Extract the (x, y) coordinate from the center of the cell holding the provided text.  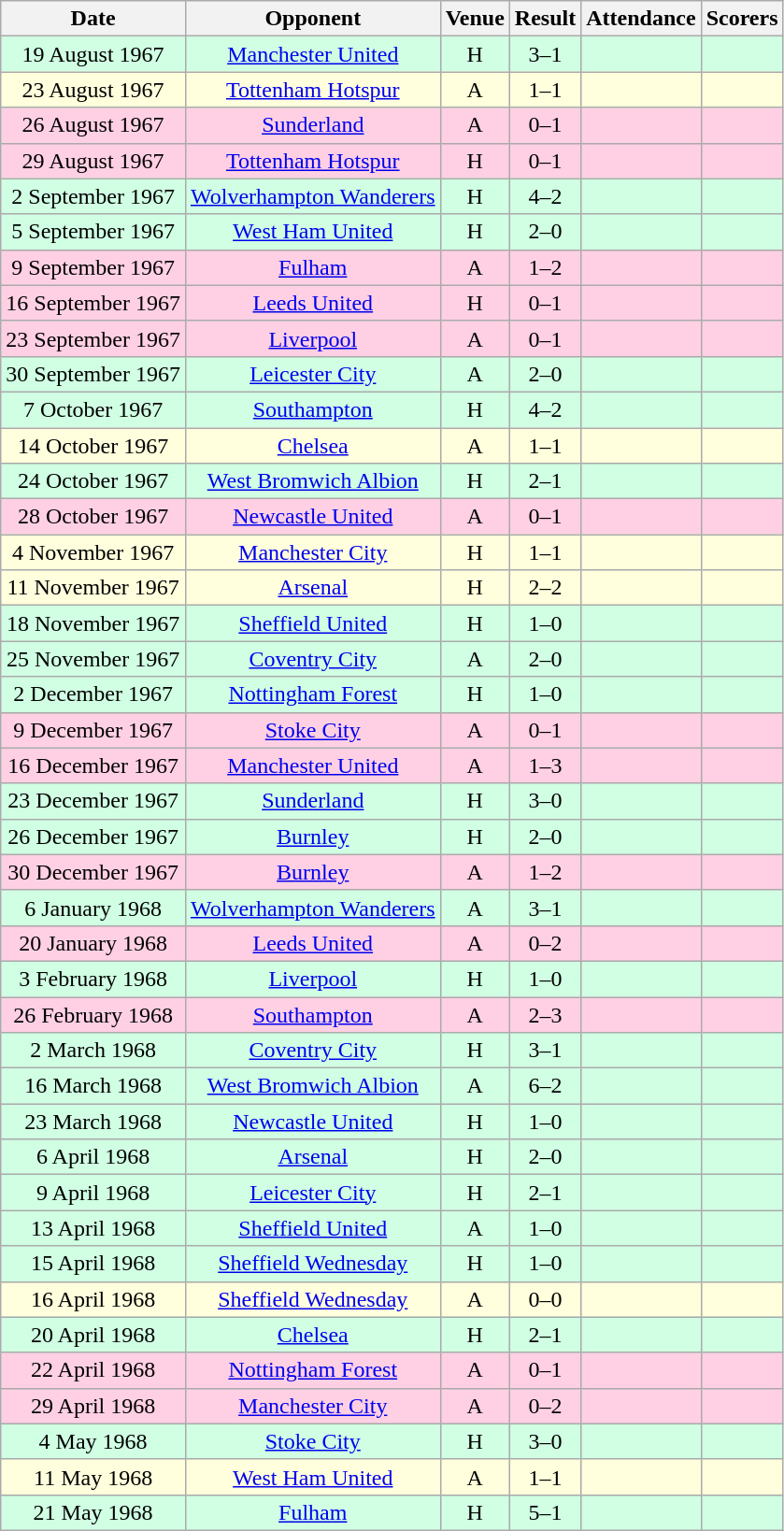
30 December 1967 (93, 872)
9 December 1967 (93, 730)
20 January 1968 (93, 943)
11 May 1968 (93, 1477)
16 March 1968 (93, 1086)
Venue (475, 19)
21 May 1968 (93, 1512)
Attendance (641, 19)
16 September 1967 (93, 303)
23 August 1967 (93, 90)
23 September 1967 (93, 338)
28 October 1967 (93, 517)
25 November 1967 (93, 659)
26 August 1967 (93, 125)
29 April 1968 (93, 1406)
22 April 1968 (93, 1370)
11 November 1967 (93, 588)
23 March 1968 (93, 1122)
2–2 (545, 588)
19 August 1967 (93, 54)
2 September 1967 (93, 196)
2 December 1967 (93, 694)
18 November 1967 (93, 623)
0–0 (545, 1299)
9 September 1967 (93, 267)
2–3 (545, 1014)
6 April 1968 (93, 1157)
9 April 1968 (93, 1193)
4 May 1968 (93, 1441)
16 April 1968 (93, 1299)
14 October 1967 (93, 446)
16 December 1967 (93, 765)
29 August 1967 (93, 161)
Scorers (742, 19)
7 October 1967 (93, 409)
Result (545, 19)
3 February 1968 (93, 979)
Opponent (312, 19)
26 December 1967 (93, 837)
20 April 1968 (93, 1335)
5–1 (545, 1512)
5 September 1967 (93, 232)
4 November 1967 (93, 552)
15 April 1968 (93, 1264)
6–2 (545, 1086)
24 October 1967 (93, 481)
2 March 1968 (93, 1051)
30 September 1967 (93, 374)
13 April 1968 (93, 1228)
1–3 (545, 765)
23 December 1967 (93, 801)
Date (93, 19)
6 January 1968 (93, 908)
26 February 1968 (93, 1014)
